Determine the (x, y) coordinate at the center of the cell enclosing the given text.  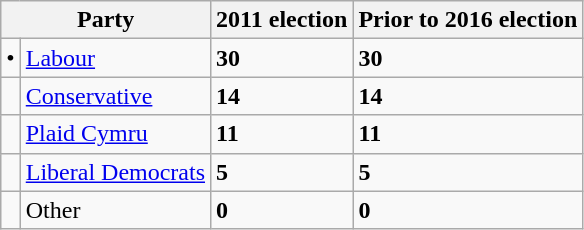
Labour (115, 58)
Prior to 2016 election (468, 20)
Other (115, 210)
Party (106, 20)
2011 election (282, 20)
Conservative (115, 96)
Liberal Democrats (115, 172)
Plaid Cymru (115, 134)
• (10, 58)
